Identify which cell holds the provided text, then report its (x, y) central coordinate. 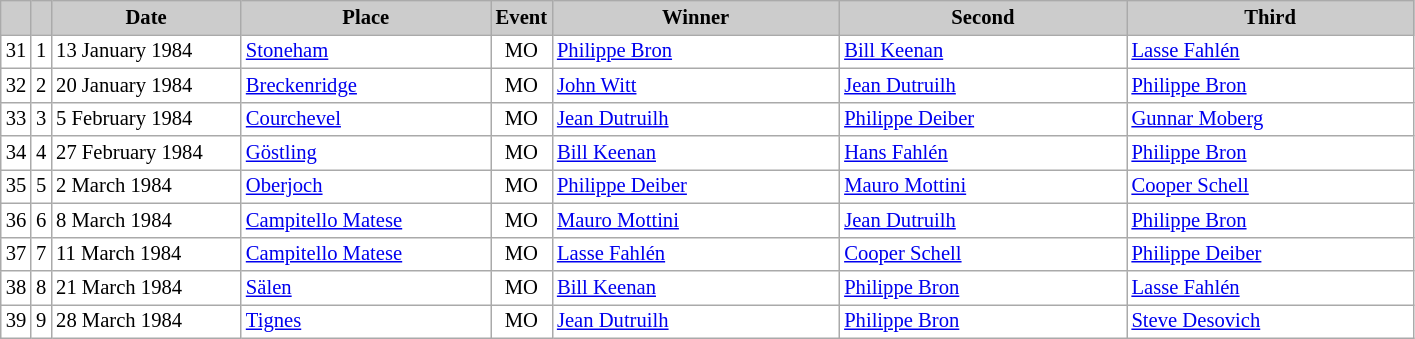
21 March 1984 (146, 287)
37 (16, 254)
4 (41, 153)
Gunnar Moberg (1270, 119)
Courchevel (366, 119)
35 (16, 186)
Göstling (366, 153)
2 (41, 85)
27 February 1984 (146, 153)
John Witt (696, 85)
Hans Fahlén (982, 153)
Date (146, 17)
Winner (696, 17)
34 (16, 153)
2 March 1984 (146, 186)
1 (41, 51)
32 (16, 85)
3 (41, 119)
8 March 1984 (146, 220)
13 January 1984 (146, 51)
20 January 1984 (146, 85)
Steve Desovich (1270, 321)
Breckenridge (366, 85)
31 (16, 51)
11 March 1984 (146, 254)
Event (522, 17)
6 (41, 220)
5 February 1984 (146, 119)
Stoneham (366, 51)
Oberjoch (366, 186)
Tignes (366, 321)
Third (1270, 17)
8 (41, 287)
5 (41, 186)
39 (16, 321)
Second (982, 17)
36 (16, 220)
Sälen (366, 287)
7 (41, 254)
Place (366, 17)
9 (41, 321)
33 (16, 119)
38 (16, 287)
28 March 1984 (146, 321)
